Search for the cell housing the specified text and yield its (X, Y) center coordinate. 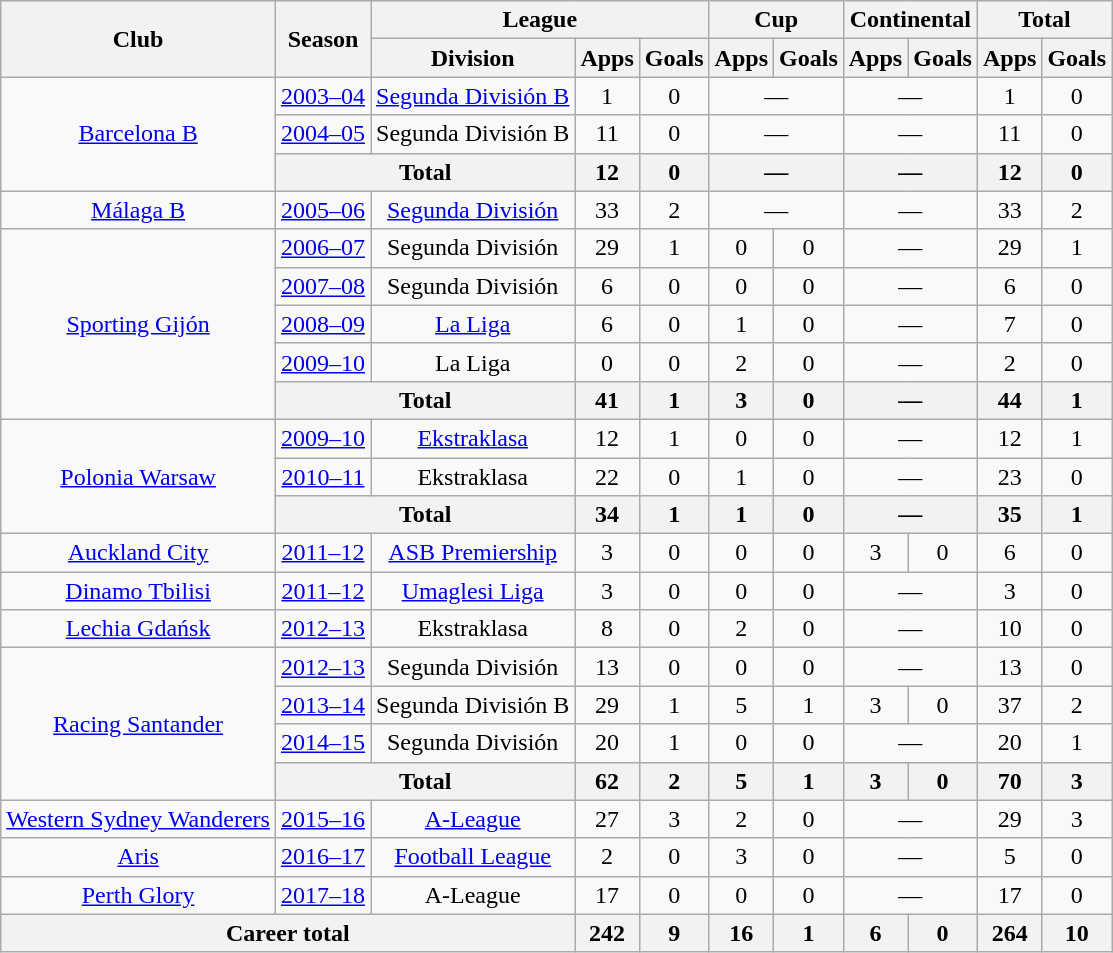
2015–16 (322, 819)
2005–06 (322, 210)
Málaga B (138, 210)
44 (1009, 400)
7 (1009, 324)
Cup (776, 20)
27 (607, 819)
Continental (910, 20)
2008–09 (322, 324)
Western Sydney Wanderers (138, 819)
Racing Santander (138, 724)
2010–11 (322, 477)
242 (607, 933)
41 (607, 400)
9 (674, 933)
Season (322, 39)
70 (1009, 781)
23 (1009, 477)
Dinamo Tbilisi (138, 591)
Lechia Gdańsk (138, 629)
Barcelona B (138, 134)
2003–04 (322, 96)
Auckland City (138, 553)
22 (607, 477)
2013–14 (322, 705)
2006–07 (322, 248)
16 (741, 933)
34 (607, 515)
2016–17 (322, 857)
62 (607, 781)
Polonia Warsaw (138, 476)
Perth Glory (138, 895)
Sporting Gijón (138, 324)
Football League (472, 857)
ASB Premiership (472, 553)
35 (1009, 515)
League (540, 20)
Career total (288, 933)
Division (472, 58)
2017–18 (322, 895)
Umaglesi Liga (472, 591)
8 (607, 629)
37 (1009, 705)
Club (138, 39)
2007–08 (322, 286)
264 (1009, 933)
2004–05 (322, 134)
Aris (138, 857)
2014–15 (322, 743)
